Determine the (x, y) coordinate at the center of the cell enclosing the given text.  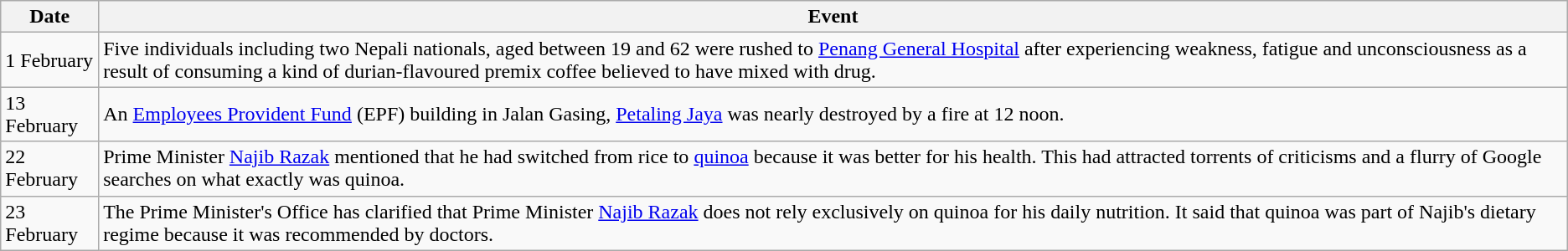
Date (50, 17)
Event (833, 17)
13 February (50, 114)
23 February (50, 223)
An Employees Provident Fund (EPF) building in Jalan Gasing, Petaling Jaya was nearly destroyed by a fire at 12 noon. (833, 114)
1 February (50, 60)
22 February (50, 169)
